Pinpoint the cell where the given text exists, returning its [X, Y] midpoint coordinate. 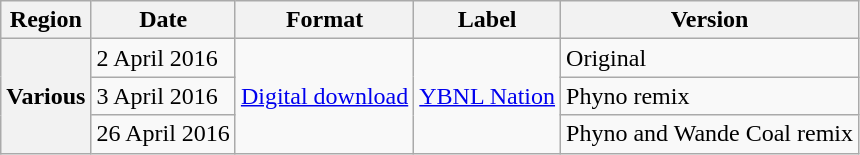
Digital download [324, 96]
Version [710, 20]
YBNL Nation [488, 96]
Various [46, 96]
26 April 2016 [163, 134]
Region [46, 20]
2 April 2016 [163, 58]
Format [324, 20]
Phyno and Wande Coal remix [710, 134]
Label [488, 20]
Date [163, 20]
3 April 2016 [163, 96]
Original [710, 58]
Phyno remix [710, 96]
